Pinpoint the cell where the given text exists, returning its (X, Y) midpoint coordinate. 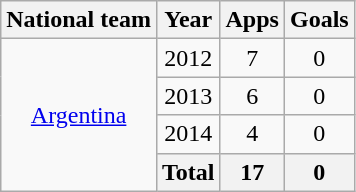
2012 (188, 58)
7 (252, 58)
2014 (188, 134)
2013 (188, 96)
Apps (252, 20)
Total (188, 172)
Year (188, 20)
17 (252, 172)
Argentina (79, 115)
4 (252, 134)
Goals (319, 20)
6 (252, 96)
National team (79, 20)
